Pinpoint the cell where the given text exists, returning its [x, y] midpoint coordinate. 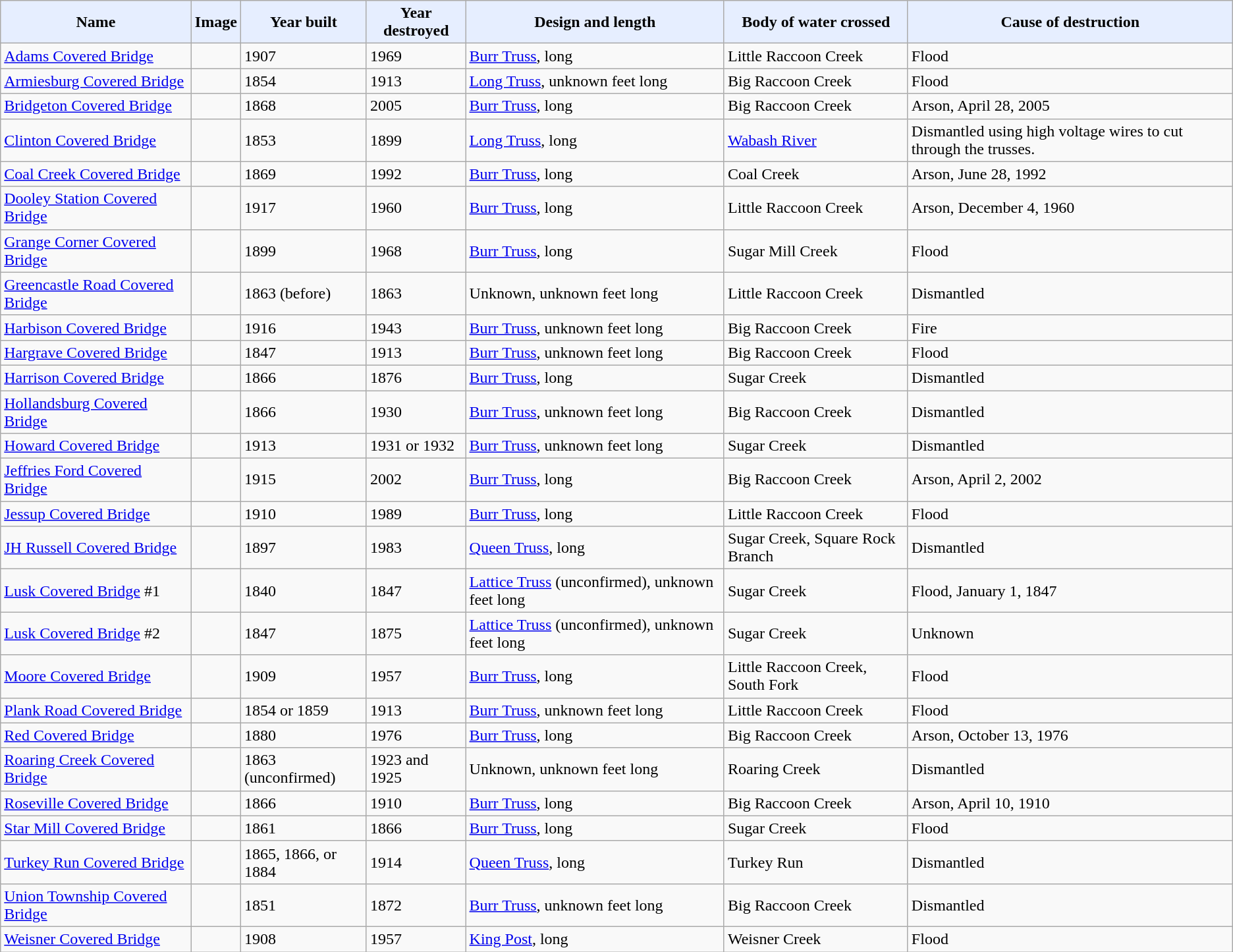
Body of water crossed [815, 22]
Long Truss, long [595, 140]
Dooley Station Covered Bridge [96, 208]
1875 [416, 634]
Lusk Covered Bridge #2 [96, 634]
1917 [303, 208]
1909 [303, 676]
Roaring Creek Covered Bridge [96, 770]
Grange Corner Covered Bridge [96, 250]
1868 [303, 106]
Little Raccoon Creek, South Fork [815, 676]
1880 [303, 735]
1915 [303, 480]
Turkey Run Covered Bridge [96, 862]
1861 [303, 828]
Arson, June 28, 1992 [1070, 174]
Unknown [1070, 634]
Coal Creek Covered Bridge [96, 174]
Harbison Covered Bridge [96, 327]
Sugar Creek, Square Rock Branch [815, 548]
1851 [303, 905]
Harrison Covered Bridge [96, 378]
Long Truss, unknown feet long [595, 81]
Armiesburg Covered Bridge [96, 81]
Clinton Covered Bridge [96, 140]
Design and length [595, 22]
1968 [416, 250]
1863 [416, 294]
Sugar Mill Creek [815, 250]
Jessup Covered Bridge [96, 514]
Moore Covered Bridge [96, 676]
1865, 1866, or 1884 [303, 862]
1840 [303, 590]
1943 [416, 327]
Turkey Run [815, 862]
1863 (before) [303, 294]
Red Covered Bridge [96, 735]
1914 [416, 862]
Arson, April 10, 1910 [1070, 803]
1916 [303, 327]
Weisner Creek [815, 939]
JH Russell Covered Bridge [96, 548]
Fire [1070, 327]
1931 or 1932 [416, 446]
Plank Road Covered Bridge [96, 710]
Wabash River [815, 140]
1908 [303, 939]
1930 [416, 411]
1854 [303, 81]
1872 [416, 905]
Roaring Creek [815, 770]
2002 [416, 480]
Adams Covered Bridge [96, 56]
Union Township Covered Bridge [96, 905]
1989 [416, 514]
2005 [416, 106]
Arson, October 13, 1976 [1070, 735]
Image [216, 22]
1853 [303, 140]
King Post, long [595, 939]
Weisner Covered Bridge [96, 939]
Flood, January 1, 1847 [1070, 590]
Star Mill Covered Bridge [96, 828]
1876 [416, 378]
1907 [303, 56]
Bridgeton Covered Bridge [96, 106]
Arson, April 28, 2005 [1070, 106]
1863 (unconfirmed) [303, 770]
1854 or 1859 [303, 710]
Roseville Covered Bridge [96, 803]
Dismantled using high voltage wires to cut through the trusses. [1070, 140]
1869 [303, 174]
Lusk Covered Bridge #1 [96, 590]
Hollandsburg Covered Bridge [96, 411]
Greencastle Road Covered Bridge [96, 294]
Year built [303, 22]
Howard Covered Bridge [96, 446]
Coal Creek [815, 174]
1960 [416, 208]
Cause of destruction [1070, 22]
Hargrave Covered Bridge [96, 352]
Arson, December 4, 1960 [1070, 208]
Jeffries Ford Covered Bridge [96, 480]
1976 [416, 735]
1969 [416, 56]
Year destroyed [416, 22]
1897 [303, 548]
Name [96, 22]
Arson, April 2, 2002 [1070, 480]
1923 and 1925 [416, 770]
1992 [416, 174]
1983 [416, 548]
